Capture the cell that displays the provided text and extract its [x, y] central coordinate. 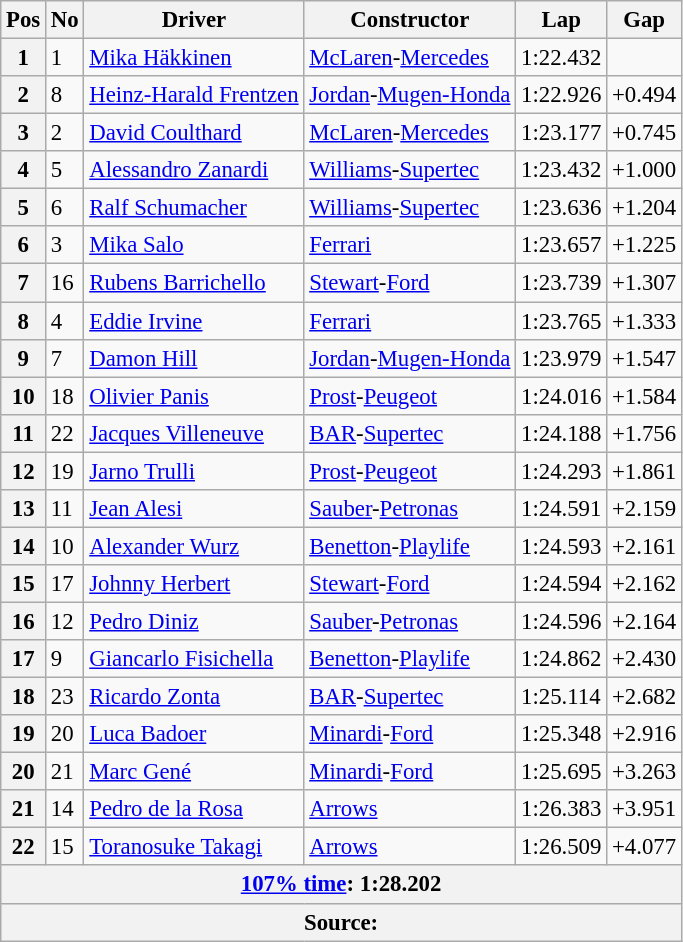
Mika Häkkinen [194, 58]
Pos [24, 20]
Lap [562, 20]
+2.430 [644, 659]
Jacques Villeneuve [194, 433]
Alexander Wurz [194, 546]
+3.263 [644, 772]
1:24.016 [562, 396]
+2.916 [644, 734]
Giancarlo Fisichella [194, 659]
Toranosuke Takagi [194, 847]
1:22.432 [562, 58]
+2.161 [644, 546]
+1.225 [644, 245]
Pedro Diniz [194, 621]
+3.951 [644, 809]
Ralf Schumacher [194, 208]
1:24.593 [562, 546]
+0.494 [644, 95]
+1.307 [644, 283]
+4.077 [644, 847]
No [65, 20]
+1.584 [644, 396]
+1.333 [644, 321]
+2.162 [644, 584]
1:24.293 [562, 471]
Olivier Panis [194, 396]
1:26.383 [562, 809]
Marc Gené [194, 772]
1:24.862 [562, 659]
David Coulthard [194, 133]
+1.000 [644, 170]
1:23.636 [562, 208]
+2.682 [644, 697]
Source: [342, 922]
Gap [644, 20]
Johnny Herbert [194, 584]
23 [65, 697]
13 [24, 509]
1:23.979 [562, 358]
1:24.591 [562, 509]
Jean Alesi [194, 509]
+0.745 [644, 133]
1:26.509 [562, 847]
Jarno Trulli [194, 471]
Heinz-Harald Frentzen [194, 95]
Ricardo Zonta [194, 697]
Pedro de la Rosa [194, 809]
1:23.432 [562, 170]
Mika Salo [194, 245]
1:24.594 [562, 584]
1:23.657 [562, 245]
Alessandro Zanardi [194, 170]
+1.547 [644, 358]
+2.164 [644, 621]
Eddie Irvine [194, 321]
Driver [194, 20]
1:23.765 [562, 321]
1:22.926 [562, 95]
1:25.114 [562, 697]
+1.861 [644, 471]
1:25.348 [562, 734]
+2.159 [644, 509]
+1.756 [644, 433]
1:23.177 [562, 133]
Rubens Barrichello [194, 283]
Luca Badoer [194, 734]
107% time: 1:28.202 [342, 885]
1:24.596 [562, 621]
Constructor [410, 20]
1:23.739 [562, 283]
+1.204 [644, 208]
1:25.695 [562, 772]
1:24.188 [562, 433]
Damon Hill [194, 358]
